Search for the cell housing the specified text and yield its (x, y) center coordinate. 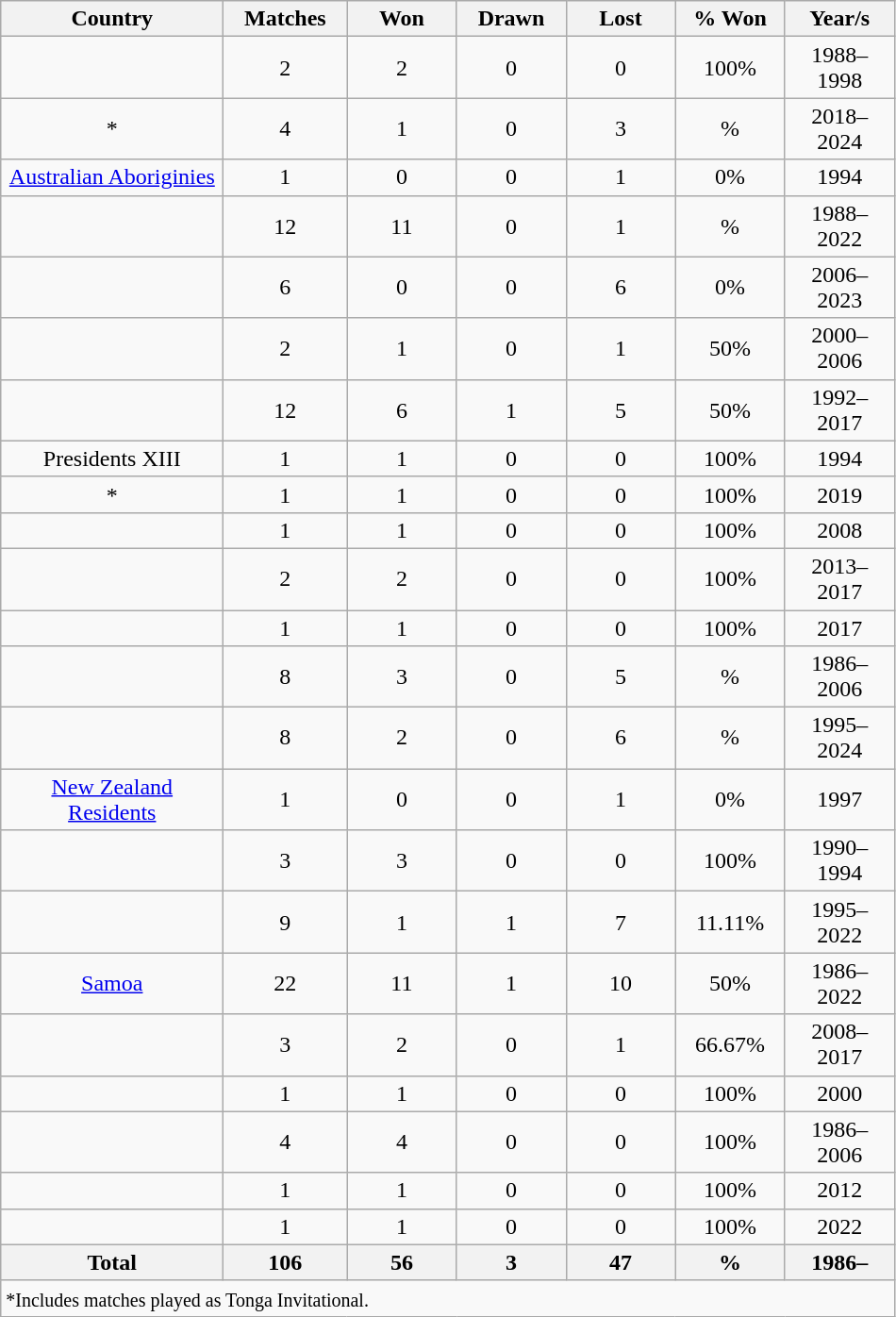
2000 (839, 1093)
Australian Aboriginies (112, 177)
56 (402, 1262)
2000–2006 (839, 349)
2008–2017 (839, 1045)
Presidents XIII (112, 458)
1986–2022 (839, 983)
22 (285, 983)
New Zealand Residents (112, 800)
2013–2017 (839, 579)
10 (621, 983)
*Includes matches played as Tonga Invitational. (447, 1298)
1997 (839, 800)
1986– (839, 1262)
2006–2023 (839, 287)
9 (285, 923)
7 (621, 923)
Country (112, 19)
Total (112, 1262)
2018–2024 (839, 128)
11.11% (730, 923)
66.67% (730, 1045)
2012 (839, 1191)
Samoa (112, 983)
2019 (839, 494)
Year/s (839, 19)
2022 (839, 1226)
Won (402, 19)
% Won (730, 19)
Drawn (511, 19)
2008 (839, 530)
106 (285, 1262)
1990–1994 (839, 860)
1995–2024 (839, 738)
1988–1998 (839, 68)
47 (621, 1262)
Matches (285, 19)
Lost (621, 19)
2017 (839, 627)
1995–2022 (839, 923)
1988–2022 (839, 226)
1992–2017 (839, 409)
